Search for the cell housing the specified text and yield its (X, Y) center coordinate. 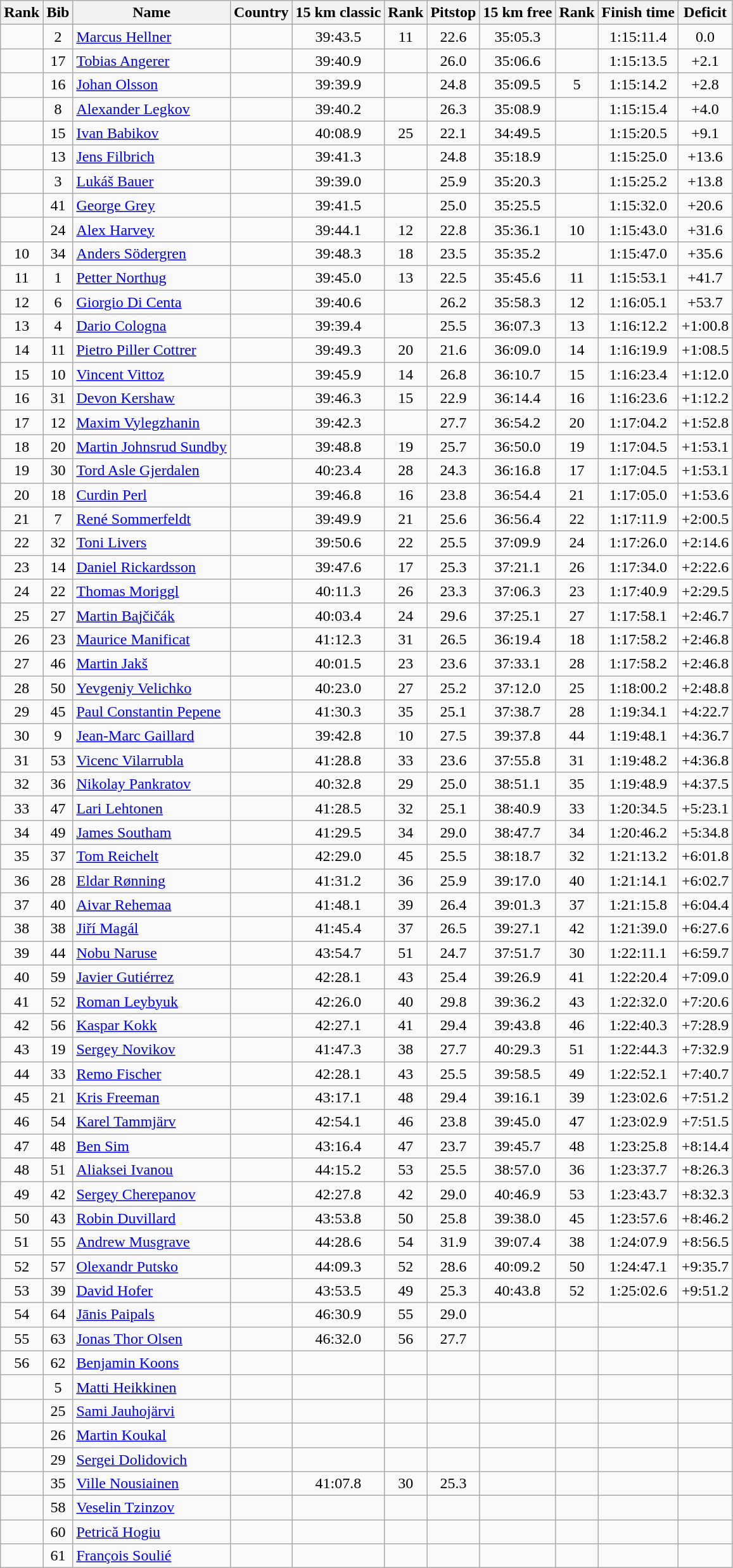
Bib (58, 13)
38:57.0 (518, 1170)
28.6 (454, 1266)
Giorgio Di Centa (151, 302)
James Southam (151, 832)
Andrew Musgrave (151, 1242)
1:17:11.9 (638, 519)
42:29.0 (338, 857)
1:15:14.2 (638, 85)
35:08.9 (518, 109)
Remo Fischer (151, 1074)
+7:20.6 (704, 1001)
25.6 (454, 519)
39:58.5 (518, 1074)
35:05.3 (518, 37)
58 (58, 1508)
3 (58, 181)
39:07.4 (518, 1242)
Nikolay Pankratov (151, 784)
40:46.9 (518, 1194)
1:22:20.4 (638, 977)
36:09.0 (518, 350)
15 km classic (338, 13)
64 (58, 1315)
39:40.6 (338, 302)
+8:46.2 (704, 1218)
39:44.1 (338, 229)
Pietro Piller Cottrer (151, 350)
40:01.5 (338, 663)
1:24:47.1 (638, 1266)
1:15:20.5 (638, 133)
1:15:15.4 (638, 109)
Alexander Legkov (151, 109)
7 (58, 519)
41:30.3 (338, 712)
1:17:26.0 (638, 543)
2 (58, 37)
39:47.6 (338, 567)
36:54.4 (518, 495)
1:19:48.9 (638, 784)
41:12.3 (338, 639)
1:17:58.1 (638, 615)
Tord Asle Gjerdalen (151, 471)
1:16:23.4 (638, 374)
39:48.3 (338, 253)
42:27.8 (338, 1194)
38:47.7 (518, 832)
Anders Södergren (151, 253)
1:18:00.2 (638, 687)
+4:36.7 (704, 736)
+1:12.2 (704, 398)
40:23.0 (338, 687)
24.3 (454, 471)
Finish time (638, 13)
+9.1 (704, 133)
41:31.2 (338, 881)
37:21.1 (518, 567)
Nobu Naruse (151, 953)
Name (151, 13)
Robin Duvillard (151, 1218)
22.5 (454, 277)
46:32.0 (338, 1339)
26.2 (454, 302)
1:25:02.6 (638, 1291)
40:08.9 (338, 133)
1:20:46.2 (638, 832)
+5:34.8 (704, 832)
39:36.2 (518, 1001)
26.3 (454, 109)
39:45.7 (518, 1146)
35:20.3 (518, 181)
63 (58, 1339)
35:25.5 (518, 205)
+7:09.0 (704, 977)
22.8 (454, 229)
40:32.8 (338, 784)
1:21:39.0 (638, 929)
36:19.4 (518, 639)
Jean-Marc Gaillard (151, 736)
+1:08.5 (704, 350)
39:40.9 (338, 61)
34:49.5 (518, 133)
1:17:34.0 (638, 567)
Tobias Angerer (151, 61)
Aivar Rehemaa (151, 905)
39:16.1 (518, 1098)
36:10.7 (518, 374)
46:30.9 (338, 1315)
35:09.5 (518, 85)
36:50.0 (518, 447)
1:23:02.6 (638, 1098)
39:41.3 (338, 157)
Ben Sim (151, 1146)
Pitstop (454, 13)
+9:35.7 (704, 1266)
1:19:34.1 (638, 712)
1:21:15.8 (638, 905)
Vicenc Vilarrubla (151, 760)
37:09.9 (518, 543)
37:25.1 (518, 615)
31.9 (454, 1242)
+2:48.8 (704, 687)
38:51.1 (518, 784)
1:16:12.2 (638, 326)
9 (58, 736)
1:22:52.1 (638, 1074)
Jiří Magál (151, 929)
Ivan Babikov (151, 133)
39:39.9 (338, 85)
Sergey Novikov (151, 1049)
+8:26.3 (704, 1170)
60 (58, 1532)
39:49.3 (338, 350)
62 (58, 1363)
1:21:14.1 (638, 881)
+41.7 (704, 277)
Kaspar Kokk (151, 1025)
Toni Livers (151, 543)
+5:23.1 (704, 808)
22.9 (454, 398)
Jonas Thor Olsen (151, 1339)
36:54.2 (518, 423)
43:54.7 (338, 953)
Devon Kershaw (151, 398)
39:37.8 (518, 736)
+7:51.5 (704, 1122)
41:07.8 (338, 1484)
1:23:57.6 (638, 1218)
Veselin Tzinzov (151, 1508)
43:53.8 (338, 1218)
26.4 (454, 905)
Aliaksei Ivanou (151, 1170)
1:17:05.0 (638, 495)
23.7 (454, 1146)
24.7 (454, 953)
+1:12.0 (704, 374)
1:23:43.7 (638, 1194)
1:19:48.2 (638, 760)
1:22:11.1 (638, 953)
37:55.8 (518, 760)
36:14.4 (518, 398)
37:06.3 (518, 591)
39:40.2 (338, 109)
39:41.5 (338, 205)
Johan Olsson (151, 85)
39:46.3 (338, 398)
40:43.8 (518, 1291)
+1:52.8 (704, 423)
1:17:04.2 (638, 423)
1:23:02.9 (638, 1122)
Daniel Rickardsson (151, 567)
41:48.1 (338, 905)
8 (58, 109)
Marcus Hellner (151, 37)
39:17.0 (518, 881)
41:28.5 (338, 808)
39:01.3 (518, 905)
43:16.4 (338, 1146)
Sami Jauhojärvi (151, 1411)
Paul Constantin Pepene (151, 712)
39:26.9 (518, 977)
40:11.3 (338, 591)
1:15:47.0 (638, 253)
+2.8 (704, 85)
22.1 (454, 133)
+6:04.4 (704, 905)
43:17.1 (338, 1098)
François Soulié (151, 1556)
+4.0 (704, 109)
23.5 (454, 253)
1 (58, 277)
Jānis Paipals (151, 1315)
+13.8 (704, 181)
+2.1 (704, 61)
Kris Freeman (151, 1098)
1:20:34.5 (638, 808)
+2:14.6 (704, 543)
George Grey (151, 205)
39:43.5 (338, 37)
36:07.3 (518, 326)
39:42.8 (338, 736)
37:51.7 (518, 953)
1:15:11.4 (638, 37)
1:17:40.9 (638, 591)
Benjamin Koons (151, 1363)
21.6 (454, 350)
Vincent Vittoz (151, 374)
+7:32.9 (704, 1049)
Yevgeniy Velichko (151, 687)
+4:36.8 (704, 760)
+8:14.4 (704, 1146)
+7:51.2 (704, 1098)
43:53.5 (338, 1291)
1:22:32.0 (638, 1001)
+8:56.5 (704, 1242)
40:09.2 (518, 1266)
Javier Gutiérrez (151, 977)
39:49.9 (338, 519)
39:50.6 (338, 543)
25.8 (454, 1218)
41:28.8 (338, 760)
35:06.6 (518, 61)
39:43.8 (518, 1025)
+2:46.7 (704, 615)
61 (58, 1556)
1:24:07.9 (638, 1242)
Martin Johnsrud Sundby (151, 447)
39:39.4 (338, 326)
38:18.7 (518, 857)
39:39.0 (338, 181)
+6:02.7 (704, 881)
59 (58, 977)
1:16:19.9 (638, 350)
29.6 (454, 615)
57 (58, 1266)
39:45.9 (338, 374)
38:40.9 (518, 808)
40:03.4 (338, 615)
26.0 (454, 61)
39:48.8 (338, 447)
41:45.4 (338, 929)
41:29.5 (338, 832)
+13.6 (704, 157)
+6:59.7 (704, 953)
+9:51.2 (704, 1291)
Deficit (704, 13)
25.4 (454, 977)
+53.7 (704, 302)
1:23:25.8 (638, 1146)
36:56.4 (518, 519)
+1:00.8 (704, 326)
Maurice Manificat (151, 639)
Karel Tammjärv (151, 1122)
41:47.3 (338, 1049)
39:27.1 (518, 929)
29.8 (454, 1001)
Ville Nousiainen (151, 1484)
+6:27.6 (704, 929)
35:36.1 (518, 229)
1:22:44.3 (638, 1049)
+7:40.7 (704, 1074)
44:28.6 (338, 1242)
1:15:32.0 (638, 205)
+2:29.5 (704, 591)
1:19:48.1 (638, 736)
Roman Leybyuk (151, 1001)
1:15:53.1 (638, 277)
22.6 (454, 37)
+31.6 (704, 229)
1:15:25.0 (638, 157)
+2:22.6 (704, 567)
René Sommerfeldt (151, 519)
Martin Jakš (151, 663)
1:16:23.6 (638, 398)
+7:28.9 (704, 1025)
+4:22.7 (704, 712)
1:21:13.2 (638, 857)
Sergei Dolidovich (151, 1459)
42:27.1 (338, 1025)
42:54.1 (338, 1122)
Lukáš Bauer (151, 181)
1:22:40.3 (638, 1025)
+6:01.8 (704, 857)
44:15.2 (338, 1170)
15 km free (518, 13)
35:35.2 (518, 253)
39:42.3 (338, 423)
Olexandr Putsko (151, 1266)
+4:37.5 (704, 784)
1:15:13.5 (638, 61)
39:46.8 (338, 495)
Martin Koukal (151, 1435)
Matti Heikkinen (151, 1387)
4 (58, 326)
Thomas Moriggl (151, 591)
40:29.3 (518, 1049)
40:23.4 (338, 471)
Eldar Rønning (151, 881)
Tom Reichelt (151, 857)
Maxim Vylegzhanin (151, 423)
1:23:37.7 (638, 1170)
42:26.0 (338, 1001)
39:38.0 (518, 1218)
Sergey Cherepanov (151, 1194)
+35.6 (704, 253)
Martin Bajčičák (151, 615)
Curdin Perl (151, 495)
Jens Filbrich (151, 157)
1:15:25.2 (638, 181)
+2:00.5 (704, 519)
27.5 (454, 736)
1:15:43.0 (638, 229)
Alex Harvey (151, 229)
37:12.0 (518, 687)
37:33.1 (518, 663)
+20.6 (704, 205)
+8:32.3 (704, 1194)
Petrică Hogiu (151, 1532)
26.8 (454, 374)
Lari Lehtonen (151, 808)
Country (261, 13)
25.7 (454, 447)
6 (58, 302)
+1:53.6 (704, 495)
Petter Northug (151, 277)
Dario Cologna (151, 326)
37:38.7 (518, 712)
36:16.8 (518, 471)
25.2 (454, 687)
35:45.6 (518, 277)
0.0 (704, 37)
35:58.3 (518, 302)
1:16:05.1 (638, 302)
23.3 (454, 591)
44:09.3 (338, 1266)
David Hofer (151, 1291)
35:18.9 (518, 157)
